Pinpoint the cell where the given text exists, returning its (X, Y) midpoint coordinate. 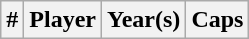
Player (63, 20)
Caps (218, 20)
# (12, 20)
Year(s) (144, 20)
